Find where the given text appears and provide that cell's center as (x, y) coordinate. 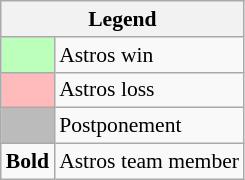
Postponement (149, 126)
Bold (28, 162)
Astros team member (149, 162)
Astros win (149, 55)
Legend (122, 19)
Astros loss (149, 90)
